Capture the cell that displays the provided text and extract its (x, y) central coordinate. 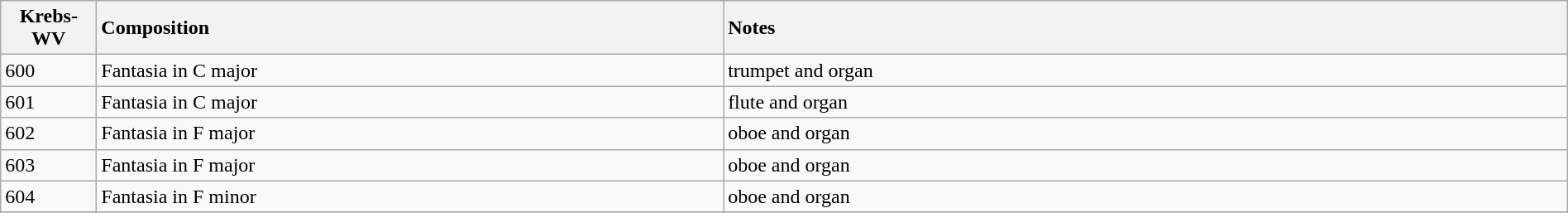
603 (49, 165)
Krebs-WV (49, 28)
601 (49, 102)
600 (49, 70)
602 (49, 133)
604 (49, 196)
Notes (1146, 28)
Fantasia in F minor (410, 196)
flute and organ (1146, 102)
trumpet and organ (1146, 70)
Composition (410, 28)
